Output the (x, y) coordinate of the center of the cell containing the given text.  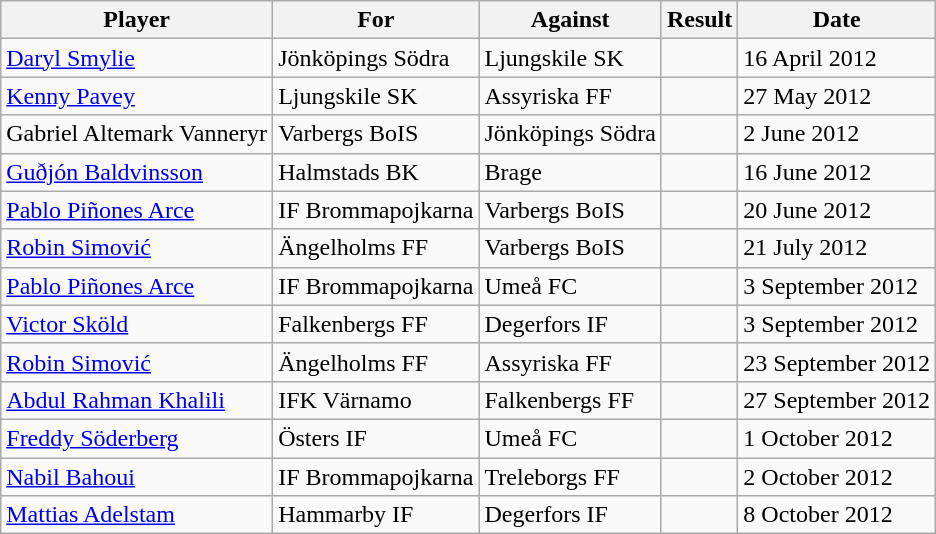
Hammarby IF (376, 515)
For (376, 20)
27 September 2012 (837, 400)
23 September 2012 (837, 362)
16 June 2012 (837, 172)
8 October 2012 (837, 515)
Treleborgs FF (570, 477)
Against (570, 20)
27 May 2012 (837, 96)
21 July 2012 (837, 248)
Player (137, 20)
Victor Sköld (137, 324)
20 June 2012 (837, 210)
Kenny Pavey (137, 96)
Date (837, 20)
Brage (570, 172)
Result (699, 20)
Daryl Smylie (137, 58)
Nabil Bahoui (137, 477)
16 April 2012 (837, 58)
1 October 2012 (837, 438)
2 June 2012 (837, 134)
Freddy Söderberg (137, 438)
Östers IF (376, 438)
Guðjón Baldvinsson (137, 172)
Mattias Adelstam (137, 515)
2 October 2012 (837, 477)
Gabriel Altemark Vanneryr (137, 134)
Abdul Rahman Khalili (137, 400)
IFK Värnamo (376, 400)
Halmstads BK (376, 172)
